Detect which cell encompasses the target text, then output its [x, y] center coordinate. 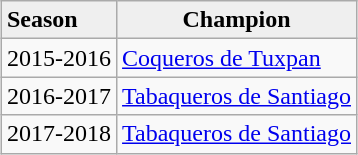
Champion [237, 20]
2015-2016 [58, 58]
2016-2017 [58, 96]
Season [58, 20]
2017-2018 [58, 134]
Coqueros de Tuxpan [237, 58]
